Detect which cell encompasses the target text, then output its [x, y] center coordinate. 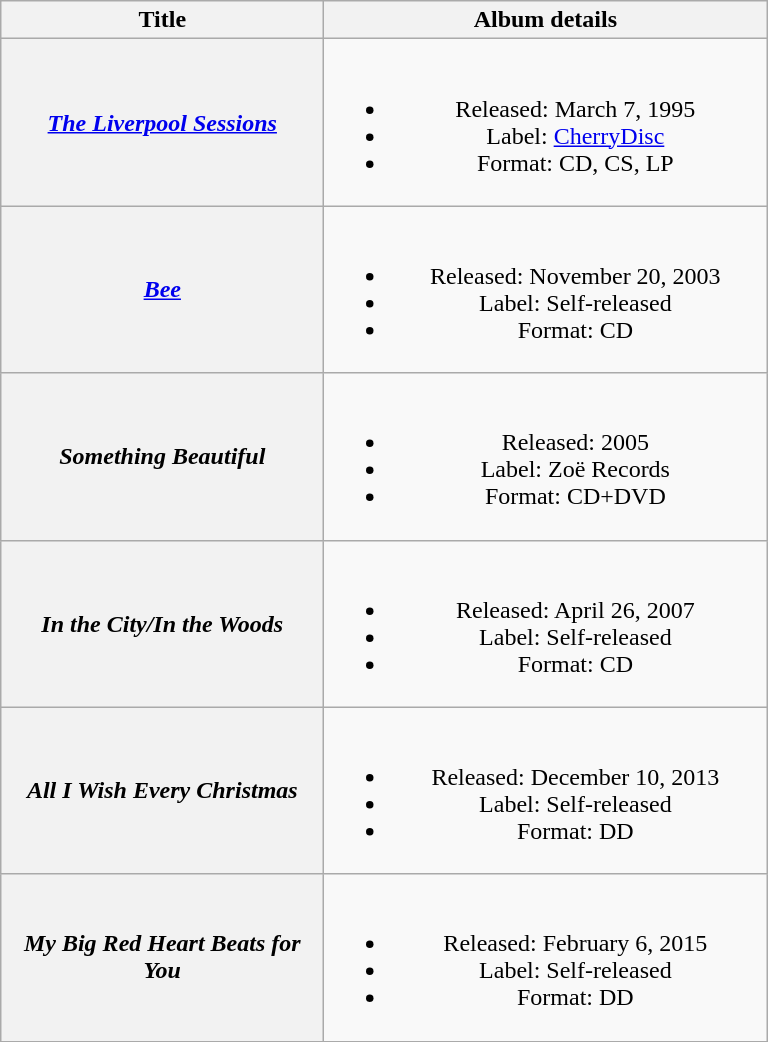
Released: April 26, 2007Label: Self-releasedFormat: CD [546, 624]
Released: March 7, 1995Label: CherryDiscFormat: CD, CS, LP [546, 122]
Something Beautiful [162, 456]
Title [162, 20]
All I Wish Every Christmas [162, 790]
Released: November 20, 2003Label: Self-releasedFormat: CD [546, 290]
Released: 2005Label: Zoë RecordsFormat: CD+DVD [546, 456]
Released: February 6, 2015Label: Self-releasedFormat: DD [546, 958]
Released: December 10, 2013Label: Self-releasedFormat: DD [546, 790]
Bee [162, 290]
In the City/In the Woods [162, 624]
The Liverpool Sessions [162, 122]
Album details [546, 20]
My Big Red Heart Beats for You [162, 958]
